For the text-containing cell, return its midpoint in [x, y] coordinate format. 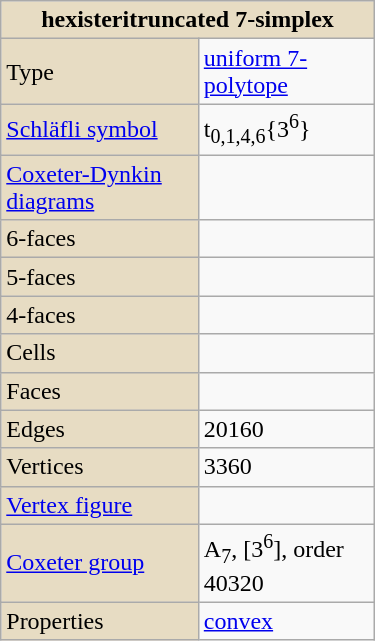
Coxeter-Dynkin diagrams [100, 188]
4-faces [100, 315]
Vertex figure [100, 505]
Schläfli symbol [100, 130]
3360 [286, 467]
6-faces [100, 239]
A7, [36], order 40320 [286, 563]
Edges [100, 429]
t0,1,4,6{36} [286, 130]
Vertices [100, 467]
hexisteritruncated 7-simplex [188, 20]
5-faces [100, 277]
20160 [286, 429]
Coxeter group [100, 563]
uniform 7-polytope [286, 72]
Cells [100, 353]
Faces [100, 391]
convex [286, 621]
Properties [100, 621]
Type [100, 72]
